Provide the [x, y] coordinate of the cell's center where the given text is located.  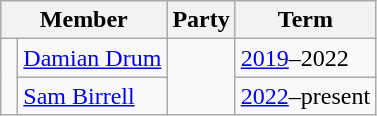
2022–present [305, 96]
2019–2022 [305, 58]
Party [201, 20]
Term [305, 20]
Member [84, 20]
Damian Drum [92, 58]
Sam Birrell [92, 96]
